Locate the cell with the specified text and output its [X, Y] center coordinate. 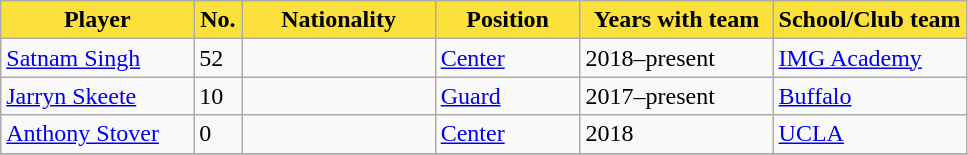
No. [218, 20]
UCLA [870, 134]
IMG Academy [870, 58]
2017–present [676, 96]
10 [218, 96]
Guard [508, 96]
Anthony Stover [98, 134]
2018 [676, 134]
Satnam Singh [98, 58]
Buffalo [870, 96]
Player [98, 20]
2018–present [676, 58]
Position [508, 20]
Jarryn Skeete [98, 96]
Years with team [676, 20]
Nationality [338, 20]
52 [218, 58]
School/Club team [870, 20]
0 [218, 134]
